Extract the [X, Y] coordinate from the center of the cell holding the provided text.  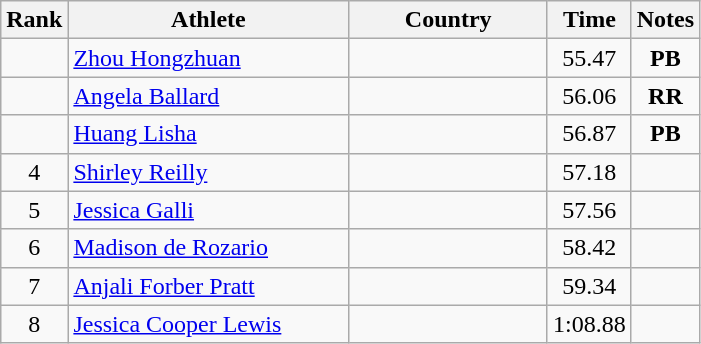
57.56 [589, 210]
Time [589, 20]
Madison de Rozario [208, 248]
Angela Ballard [208, 96]
1:08.88 [589, 324]
Shirley Reilly [208, 172]
8 [34, 324]
7 [34, 286]
Country [448, 20]
58.42 [589, 248]
Athlete [208, 20]
56.06 [589, 96]
Rank [34, 20]
59.34 [589, 286]
5 [34, 210]
55.47 [589, 58]
56.87 [589, 134]
Huang Lisha [208, 134]
6 [34, 248]
Anjali Forber Pratt [208, 286]
4 [34, 172]
57.18 [589, 172]
Jessica Cooper Lewis [208, 324]
Jessica Galli [208, 210]
RR [665, 96]
Notes [665, 20]
Zhou Hongzhuan [208, 58]
